Output the [x, y] coordinate of the center of the cell containing the given text.  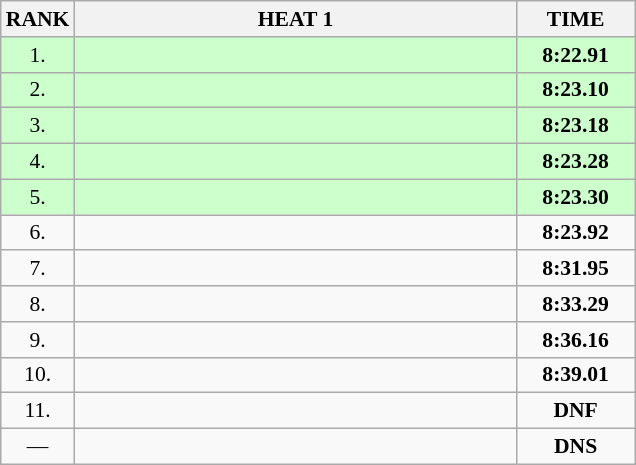
5. [38, 197]
8. [38, 304]
DNF [576, 411]
4. [38, 162]
RANK [38, 19]
HEAT 1 [295, 19]
9. [38, 340]
DNS [576, 447]
6. [38, 233]
8:23.28 [576, 162]
8:39.01 [576, 375]
1. [38, 55]
8:31.95 [576, 269]
7. [38, 269]
— [38, 447]
8:22.91 [576, 55]
8:23.10 [576, 90]
TIME [576, 19]
8:23.30 [576, 197]
8:23.92 [576, 233]
8:33.29 [576, 304]
11. [38, 411]
3. [38, 126]
8:23.18 [576, 126]
8:36.16 [576, 340]
10. [38, 375]
2. [38, 90]
